Pinpoint the cell where the given text exists, returning its [X, Y] midpoint coordinate. 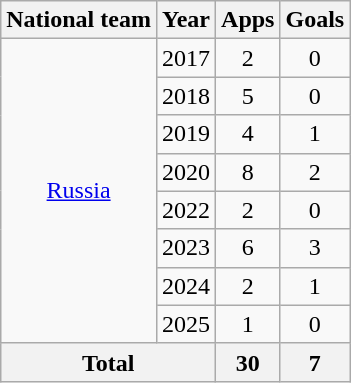
2023 [186, 248]
7 [315, 362]
6 [248, 248]
Apps [248, 20]
2019 [186, 134]
2025 [186, 324]
2022 [186, 210]
2018 [186, 96]
2024 [186, 286]
Russia [79, 191]
Total [108, 362]
5 [248, 96]
3 [315, 248]
30 [248, 362]
Year [186, 20]
2020 [186, 172]
8 [248, 172]
Goals [315, 20]
National team [79, 20]
4 [248, 134]
2017 [186, 58]
